Determine the [X, Y] coordinate at the center of the cell enclosing the given text.  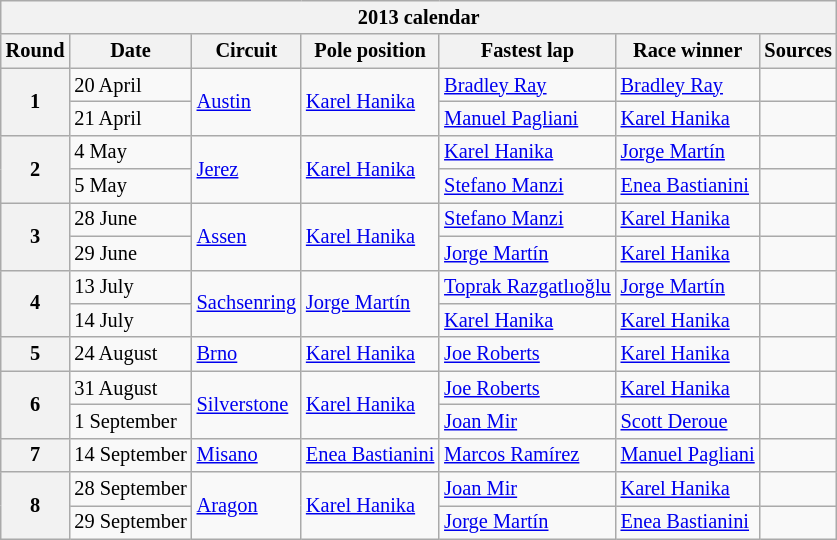
14 September [130, 455]
Circuit [246, 51]
21 April [130, 118]
29 June [130, 253]
6 [36, 404]
Brno [246, 354]
Fastest lap [527, 51]
Sachsenring [246, 304]
Sources [798, 51]
Silverstone [246, 404]
Assen [246, 236]
Pole position [370, 51]
7 [36, 455]
Misano [246, 455]
Austin [246, 102]
2013 calendar [419, 17]
5 May [130, 186]
1 [36, 102]
28 June [130, 219]
2 [36, 168]
Aragon [246, 506]
5 [36, 354]
Jerez [246, 168]
Toprak Razgatlıoğlu [527, 287]
Race winner [688, 51]
24 August [130, 354]
Marcos Ramírez [527, 455]
8 [36, 506]
Scott Deroue [688, 421]
4 [36, 304]
3 [36, 236]
4 May [130, 152]
1 September [130, 421]
14 July [130, 320]
13 July [130, 287]
Round [36, 51]
31 August [130, 388]
29 September [130, 522]
20 April [130, 85]
28 September [130, 489]
Date [130, 51]
